From the cell containing the given text, extract its center point as (X, Y) coordinate. 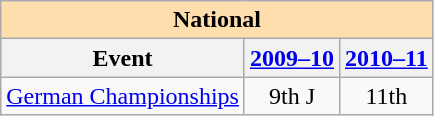
11th (387, 96)
2010–11 (387, 58)
2009–10 (292, 58)
9th J (292, 96)
German Championships (123, 96)
National (218, 20)
Event (123, 58)
